Locate the cell with the specified text and output its [x, y] center coordinate. 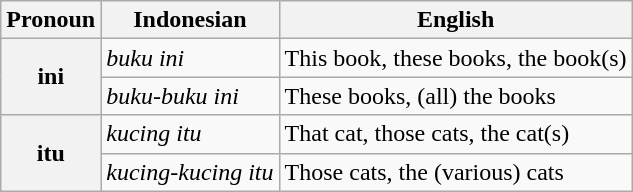
English [456, 20]
buku ini [190, 58]
kucing itu [190, 134]
ini [51, 77]
Indonesian [190, 20]
These books, (all) the books [456, 96]
That cat, those cats, the cat(s) [456, 134]
Those cats, the (various) cats [456, 172]
Pronoun [51, 20]
This book, these books, the book(s) [456, 58]
kucing-kucing itu [190, 172]
buku-buku ini [190, 96]
itu [51, 153]
